Return the (X, Y) coordinate for the center point of the cell that contains the specified text.  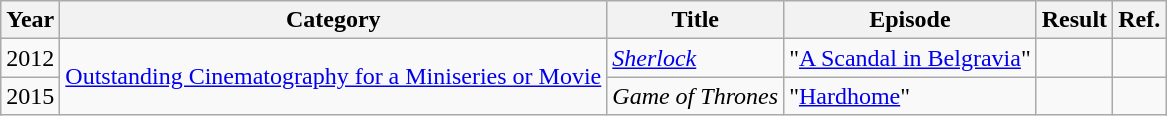
Ref. (1140, 20)
2015 (30, 96)
Game of Thrones (696, 96)
Category (334, 20)
Episode (910, 20)
"Hardhome" (910, 96)
Result (1074, 20)
2012 (30, 58)
Title (696, 20)
"A Scandal in Belgravia" (910, 58)
Year (30, 20)
Sherlock (696, 58)
Outstanding Cinematography for a Miniseries or Movie (334, 77)
